Determine the [X, Y] coordinate at the center of the cell enclosing the given text.  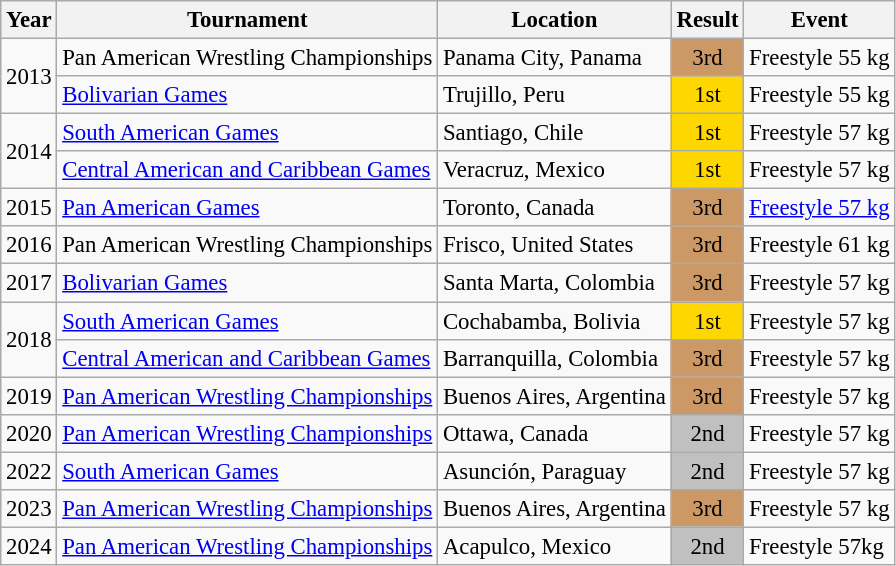
Cochabamba, Bolivia [555, 321]
Santa Marta, Colombia [555, 283]
2015 [29, 208]
2023 [29, 509]
2020 [29, 433]
Pan American Games [248, 208]
Panama City, Panama [555, 58]
2014 [29, 152]
Acapulco, Mexico [555, 546]
Tournament [248, 20]
Location [555, 20]
Year [29, 20]
Freestyle 61 kg [820, 245]
2013 [29, 76]
Ottawa, Canada [555, 433]
2024 [29, 546]
2016 [29, 245]
2018 [29, 340]
Toronto, Canada [555, 208]
Barranquilla, Colombia [555, 358]
Frisco, United States [555, 245]
2022 [29, 471]
Result [708, 20]
Freestyle 57kg [820, 546]
Santiago, Chile [555, 133]
2017 [29, 283]
Asunción, Paraguay [555, 471]
2019 [29, 396]
Trujillo, Peru [555, 95]
Veracruz, Mexico [555, 170]
Event [820, 20]
